Locate the cell with the specified text and output its [X, Y] center coordinate. 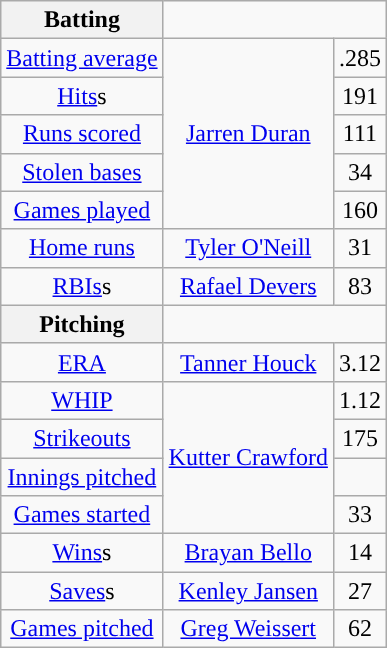
160 [360, 210]
Games started [82, 515]
Games pitched [82, 629]
Innings pitched [82, 477]
Hitss [82, 96]
175 [360, 438]
.285 [360, 58]
Tyler O'Neill [248, 248]
Greg Weissert [248, 629]
Kutter Crawford [248, 457]
Tanner Houck [248, 362]
Jarren Duran [248, 134]
Stolen bases [82, 172]
Home runs [82, 248]
14 [360, 553]
Rafael Devers [248, 286]
33 [360, 515]
WHIP [82, 400]
111 [360, 134]
Brayan Bello [248, 553]
Strikeouts [82, 438]
83 [360, 286]
Kenley Jansen [248, 591]
Winss [82, 553]
34 [360, 172]
31 [360, 248]
Savess [82, 591]
RBIss [82, 286]
Runs scored [82, 134]
Pitching [82, 324]
27 [360, 591]
Batting [82, 20]
Games played [82, 210]
ERA [82, 362]
3.12 [360, 362]
191 [360, 96]
1.12 [360, 400]
62 [360, 629]
Batting average [82, 58]
